For the text-containing cell, return its midpoint in [x, y] coordinate format. 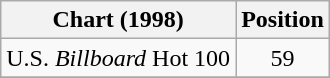
U.S. Billboard Hot 100 [118, 58]
Position [283, 20]
Chart (1998) [118, 20]
59 [283, 58]
